Determine the [X, Y] coordinate at the center of the cell enclosing the given text.  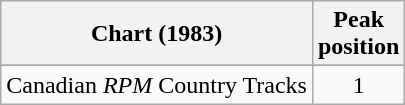
Canadian RPM Country Tracks [157, 85]
Chart (1983) [157, 34]
1 [358, 85]
Peakposition [358, 34]
